Search for the cell housing the specified text and yield its (x, y) center coordinate. 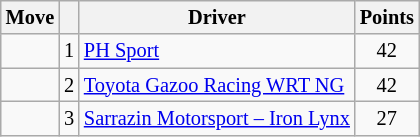
2 (69, 85)
Driver (217, 17)
Sarrazin Motorsport – Iron Lynx (217, 118)
Move (30, 17)
27 (387, 118)
Points (387, 17)
PH Sport (217, 51)
Toyota Gazoo Racing WRT NG (217, 85)
1 (69, 51)
3 (69, 118)
